Output the [X, Y] coordinate of the center of the cell containing the given text.  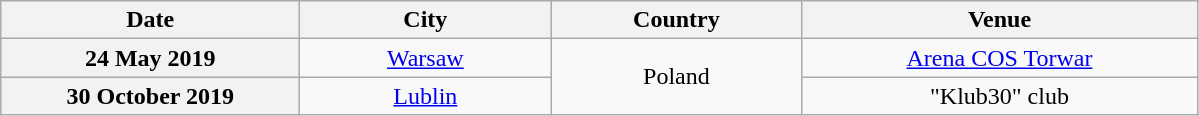
30 October 2019 [150, 96]
Warsaw [426, 58]
24 May 2019 [150, 58]
"Klub30" club [1000, 96]
Poland [676, 77]
Lublin [426, 96]
City [426, 20]
Venue [1000, 20]
Date [150, 20]
Arena COS Torwar [1000, 58]
Country [676, 20]
